Return the [x, y] coordinate for the center point of the cell that contains the specified text.  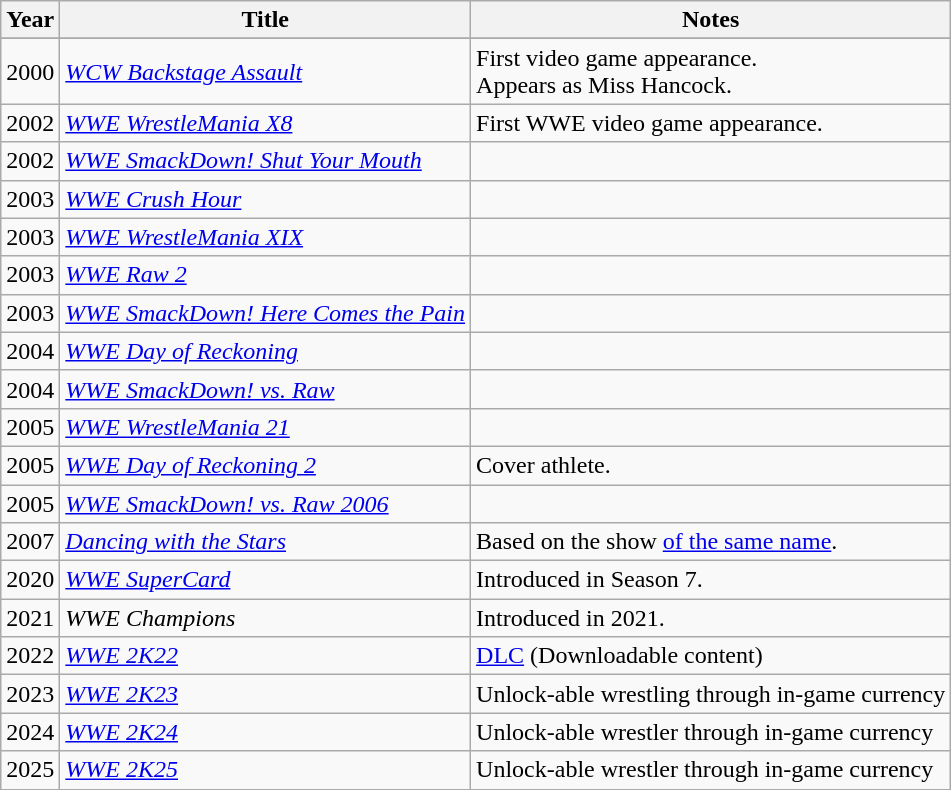
2025 [30, 770]
Notes [711, 20]
WWE Day of Reckoning 2 [266, 465]
WWE WrestleMania XIX [266, 237]
2020 [30, 580]
WWE WrestleMania X8 [266, 123]
2023 [30, 694]
First video game appearance. Appears as Miss Hancock. [711, 72]
2007 [30, 542]
WWE Day of Reckoning [266, 351]
WWE 2K25 [266, 770]
WWE SmackDown! Shut Your Mouth [266, 161]
WCW Backstage Assault [266, 72]
2000 [30, 72]
2021 [30, 618]
2022 [30, 656]
WWE SmackDown! vs. Raw [266, 389]
WWE 2K23 [266, 694]
Dancing with the Stars [266, 542]
WWE SmackDown! vs. Raw 2006 [266, 503]
First WWE video game appearance. [711, 123]
WWE 2K24 [266, 732]
WWE Crush Hour [266, 199]
Based on the show of the same name. [711, 542]
2024 [30, 732]
Cover athlete. [711, 465]
Introduced in Season 7. [711, 580]
WWE 2K22 [266, 656]
Introduced in 2021. [711, 618]
WWE WrestleMania 21 [266, 427]
WWE SmackDown! Here Comes the Pain [266, 313]
WWE Champions [266, 618]
WWE Raw 2 [266, 275]
Year [30, 20]
WWE SuperCard [266, 580]
Unlock-able wrestling through in-game currency [711, 694]
Title [266, 20]
DLC (Downloadable content) [711, 656]
